Pinpoint the cell where the given text exists, returning its (x, y) midpoint coordinate. 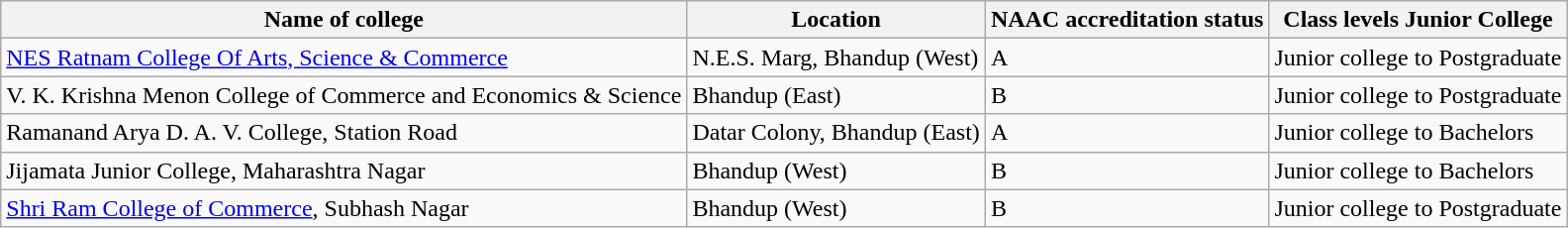
Ramanand Arya D. A. V. College, Station Road (344, 133)
Class levels Junior College (1418, 20)
Shri Ram College of Commerce, Subhash Nagar (344, 208)
V. K. Krishna Menon College of Commerce and Economics & Science (344, 95)
Jijamata Junior College, Maharashtra Nagar (344, 171)
Datar Colony, Bhandup (East) (835, 133)
NAAC accreditation status (1127, 20)
NES Ratnam College Of Arts, Science & Commerce (344, 57)
Name of college (344, 20)
N.E.S. Marg, Bhandup (West) (835, 57)
Bhandup (East) (835, 95)
Location (835, 20)
